Locate the cell with the specified text and output its (x, y) center coordinate. 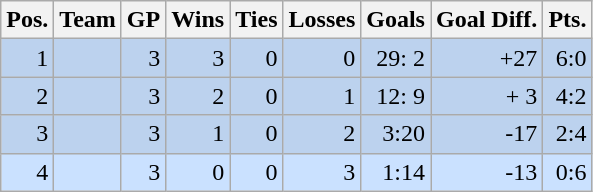
Goals (396, 20)
3:20 (396, 134)
+27 (486, 58)
1:14 (396, 172)
Wins (198, 20)
Ties (256, 20)
4 (28, 172)
0:6 (568, 172)
Goal Diff. (486, 20)
29: 2 (396, 58)
Pts. (568, 20)
+ 3 (486, 96)
12: 9 (396, 96)
2:4 (568, 134)
Team (88, 20)
4:2 (568, 96)
GP (143, 20)
Losses (322, 20)
-17 (486, 134)
Pos. (28, 20)
-13 (486, 172)
6:0 (568, 58)
